For the text-containing cell, return its midpoint in (x, y) coordinate format. 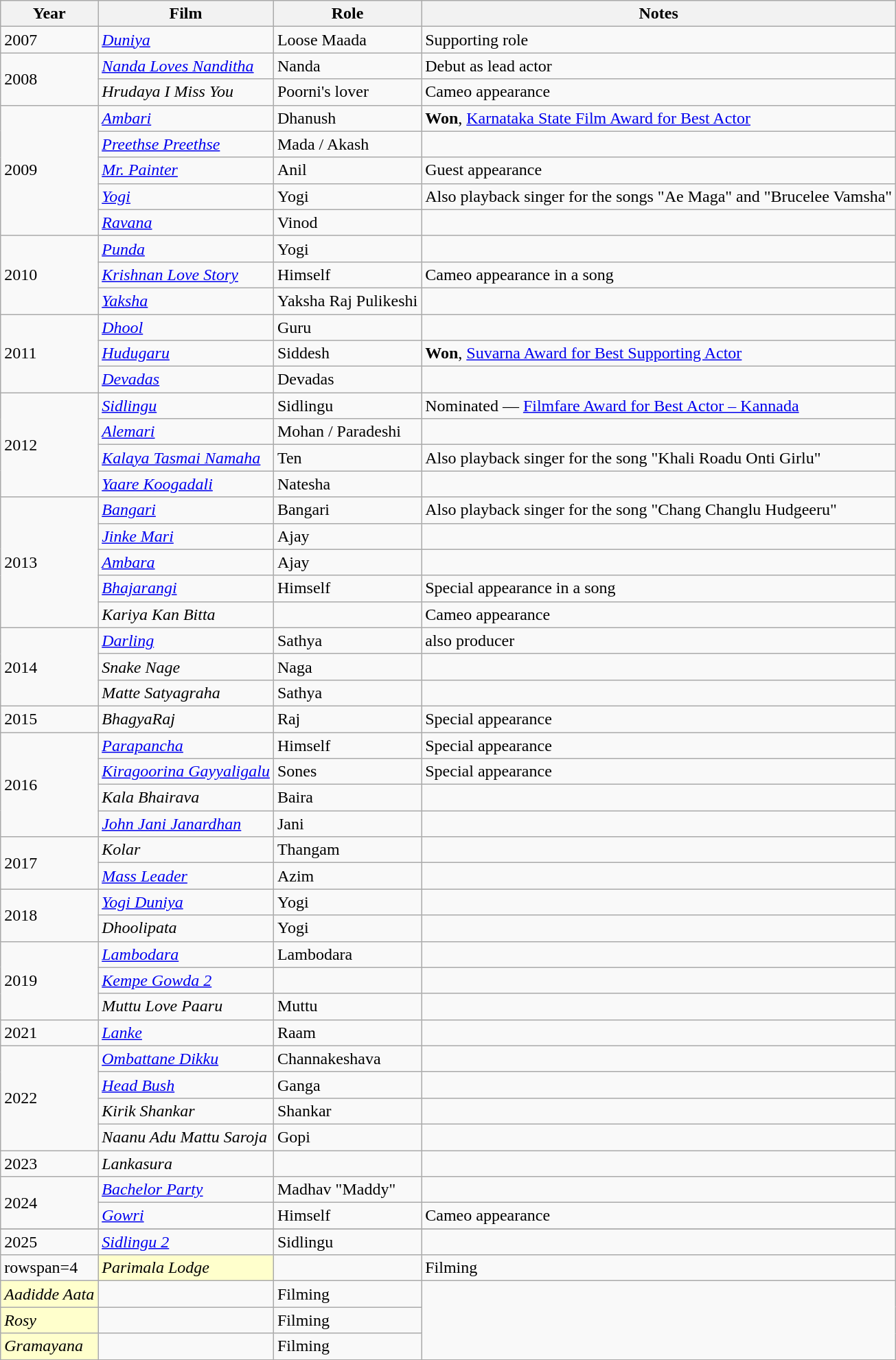
Azim (347, 876)
Naga (347, 667)
Ombattane Dikku (186, 1059)
Duniya (186, 40)
Raj (347, 719)
Role (347, 14)
Muttu Love Paaru (186, 1006)
Gowri (186, 1216)
2013 (49, 562)
Gramayana (49, 1346)
also producer (659, 641)
Kalaya Tasmai Namaha (186, 458)
Kala Bhairava (186, 798)
Also playback singer for the songs "Ae Maga" and "Brucelee Vamsha" (659, 196)
Kiragoorina Gayyaligalu (186, 772)
Matte Satyagraha (186, 693)
Jani (347, 824)
2007 (49, 40)
2008 (49, 79)
Preethse Preethse (186, 144)
Gopi (347, 1137)
John Jani Janardhan (186, 824)
Nominated — Filmfare Award for Best Actor – Kannada (659, 406)
Year (49, 14)
Parimala Lodge (186, 1268)
Ambara (186, 562)
Nanda (347, 66)
Dhool (186, 327)
Kariya Kan Bitta (186, 614)
2012 (49, 445)
Siddesh (347, 354)
Won, Suvarna Award for Best Supporting Actor (659, 354)
BhagyaRaj (186, 719)
2014 (49, 667)
Nanda Loves Nanditha (186, 66)
Poorni's lover (347, 92)
Bhajarangi (186, 588)
Head Bush (186, 1085)
Lanke (186, 1033)
2019 (49, 980)
Alemari (186, 432)
Channakeshava (347, 1059)
Sidlingu 2 (186, 1242)
Baira (347, 798)
Dhoolipata (186, 928)
Mada / Akash (347, 144)
Yaksha (186, 301)
Guest appearance (659, 170)
2010 (49, 275)
Thangam (347, 850)
Naanu Adu Mattu Saroja (186, 1137)
Parapancha (186, 745)
Sones (347, 772)
Debut as lead actor (659, 66)
2024 (49, 1203)
Madhav "Maddy" (347, 1190)
Kolar (186, 850)
Also playback singer for the song "Chang Changlu Hudgeeru" (659, 510)
Kempe Gowda 2 (186, 980)
Punda (186, 249)
2011 (49, 354)
Mr. Painter (186, 170)
Loose Maada (347, 40)
Lankasura (186, 1164)
Shankar (347, 1111)
2022 (49, 1098)
2017 (49, 863)
Mohan / Paradeshi (347, 432)
2009 (49, 170)
Muttu (347, 1006)
Yogi Duniya (186, 902)
Hudugaru (186, 354)
Ravana (186, 222)
Ten (347, 458)
Won, Karnataka State Film Award for Best Actor (659, 118)
Ambari (186, 118)
Anil (347, 170)
Rosy (49, 1320)
Special appearance in a song (659, 588)
Mass Leader (186, 876)
Also playback singer for the song "Khali Roadu Onti Girlu" (659, 458)
2015 (49, 719)
rowspan=4 (49, 1268)
Jinke Mari (186, 536)
Cameo appearance in a song (659, 275)
Bachelor Party (186, 1190)
Aadidde Aata (49, 1294)
2018 (49, 915)
Film (186, 14)
Natesha (347, 484)
2021 (49, 1033)
Guru (347, 327)
Krishnan Love Story (186, 275)
Vinod (347, 222)
Hrudaya I Miss You (186, 92)
Ganga (347, 1085)
Yaksha Raj Pulikeshi (347, 301)
Darling (186, 641)
2023 (49, 1164)
Notes (659, 14)
2025 (49, 1242)
Supporting role (659, 40)
2016 (49, 784)
Dhanush (347, 118)
Yaare Koogadali (186, 484)
Raam (347, 1033)
Kirik Shankar (186, 1111)
Snake Nage (186, 667)
